Output the [X, Y] coordinate of the center of the cell containing the given text.  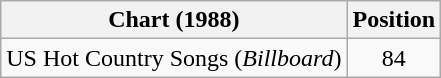
Chart (1988) [174, 20]
84 [394, 58]
US Hot Country Songs (Billboard) [174, 58]
Position [394, 20]
